Search for the cell housing the specified text and yield its (X, Y) center coordinate. 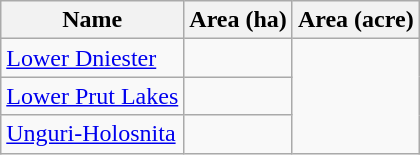
Area (ha) (238, 20)
Lower Prut Lakes (92, 96)
Lower Dniester (92, 58)
Unguri-Holosnita (92, 134)
Area (acre) (356, 20)
Name (92, 20)
